Detect which cell encompasses the target text, then output its (X, Y) center coordinate. 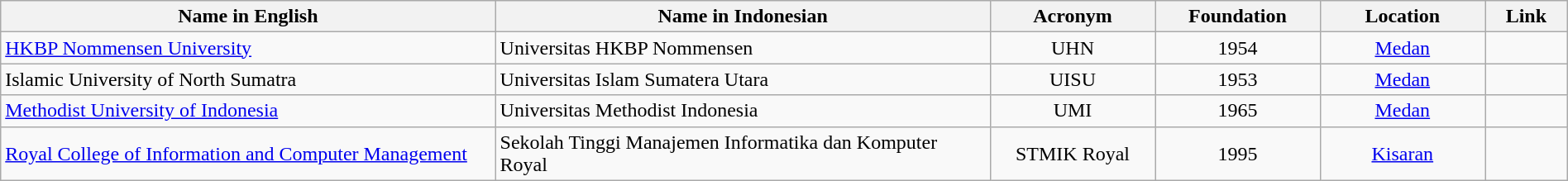
Location (1403, 17)
Methodist University of Indonesia (248, 111)
Acronym (1072, 17)
Name in English (248, 17)
Universitas Methodist Indonesia (743, 111)
Sekolah Tinggi Manajemen Informatika dan Komputer Royal (743, 154)
UHN (1072, 48)
HKBP Nommensen University (248, 48)
1995 (1237, 154)
STMIK Royal (1072, 154)
Universitas HKBP Nommensen (743, 48)
Royal College of Information and Computer Management (248, 154)
Link (1527, 17)
Islamic University of North Sumatra (248, 79)
1954 (1237, 48)
UMI (1072, 111)
Foundation (1237, 17)
UISU (1072, 79)
1965 (1237, 111)
1953 (1237, 79)
Universitas Islam Sumatera Utara (743, 79)
Kisaran (1403, 154)
Name in Indonesian (743, 17)
